Provide the (x, y) coordinate of the cell's center where the given text is located.  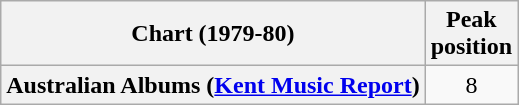
Peakposition (471, 34)
Chart (1979-80) (213, 34)
Australian Albums (Kent Music Report) (213, 85)
8 (471, 85)
